Provide the (X, Y) coordinate of the cell's center where the given text is located.  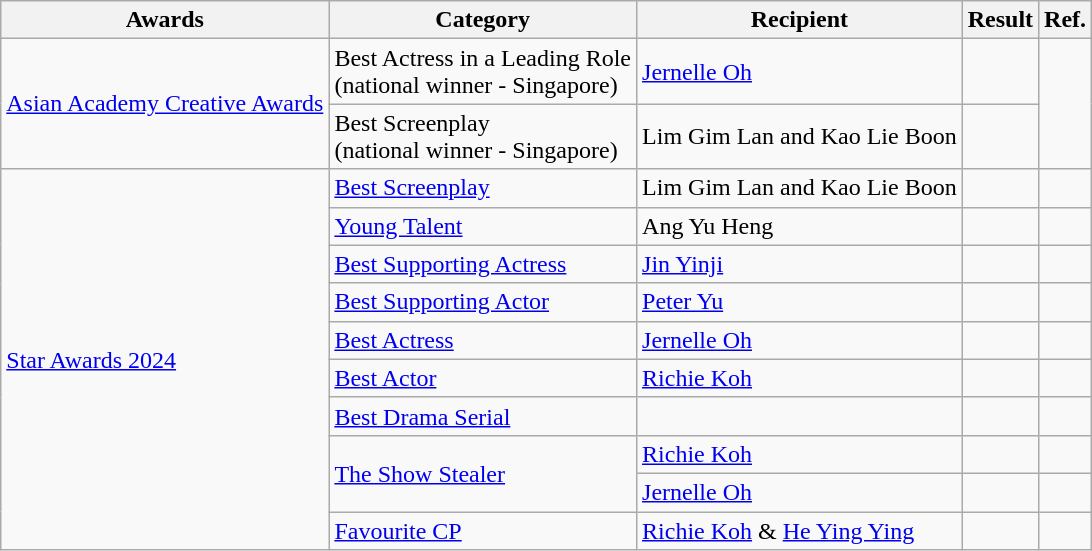
Best Drama Serial (483, 416)
Star Awards 2024 (165, 360)
The Show Stealer (483, 473)
Best Actress in a Leading Role(national winner - Singapore) (483, 72)
Best Screenplay (483, 188)
Result (1000, 20)
Recipient (800, 20)
Young Talent (483, 226)
Category (483, 20)
Best Supporting Actress (483, 264)
Richie Koh & He Ying Ying (800, 531)
Best Supporting Actor (483, 302)
Jin Yinji (800, 264)
Ang Yu Heng (800, 226)
Best Actor (483, 378)
Peter Yu (800, 302)
Best Actress (483, 340)
Best Screenplay(national winner - Singapore) (483, 136)
Ref. (1066, 20)
Asian Academy Creative Awards (165, 104)
Awards (165, 20)
Favourite CP (483, 531)
